Search for the cell housing the specified text and yield its (x, y) center coordinate. 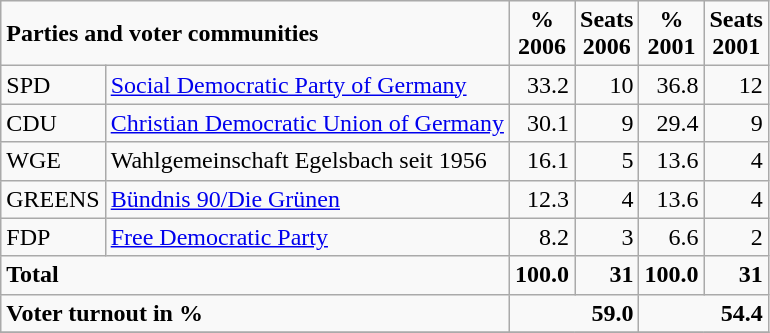
Parties and voter communities (256, 34)
59.0 (574, 313)
GREENS (53, 199)
6.6 (672, 237)
%2001 (672, 34)
Voter turnout in % (256, 313)
5 (607, 161)
Total (256, 275)
%2006 (542, 34)
10 (607, 85)
30.1 (542, 123)
36.8 (672, 85)
33.2 (542, 85)
CDU (53, 123)
29.4 (672, 123)
3 (607, 237)
Seats2006 (607, 34)
54.4 (704, 313)
8.2 (542, 237)
Wahlgemeinschaft Egelsbach seit 1956 (307, 161)
Bündnis 90/Die Grünen (307, 199)
FDP (53, 237)
2 (736, 237)
12.3 (542, 199)
WGE (53, 161)
16.1 (542, 161)
SPD (53, 85)
12 (736, 85)
Free Democratic Party (307, 237)
Christian Democratic Union of Germany (307, 123)
Seats2001 (736, 34)
Social Democratic Party of Germany (307, 85)
